Search for the cell housing the specified text and yield its [X, Y] center coordinate. 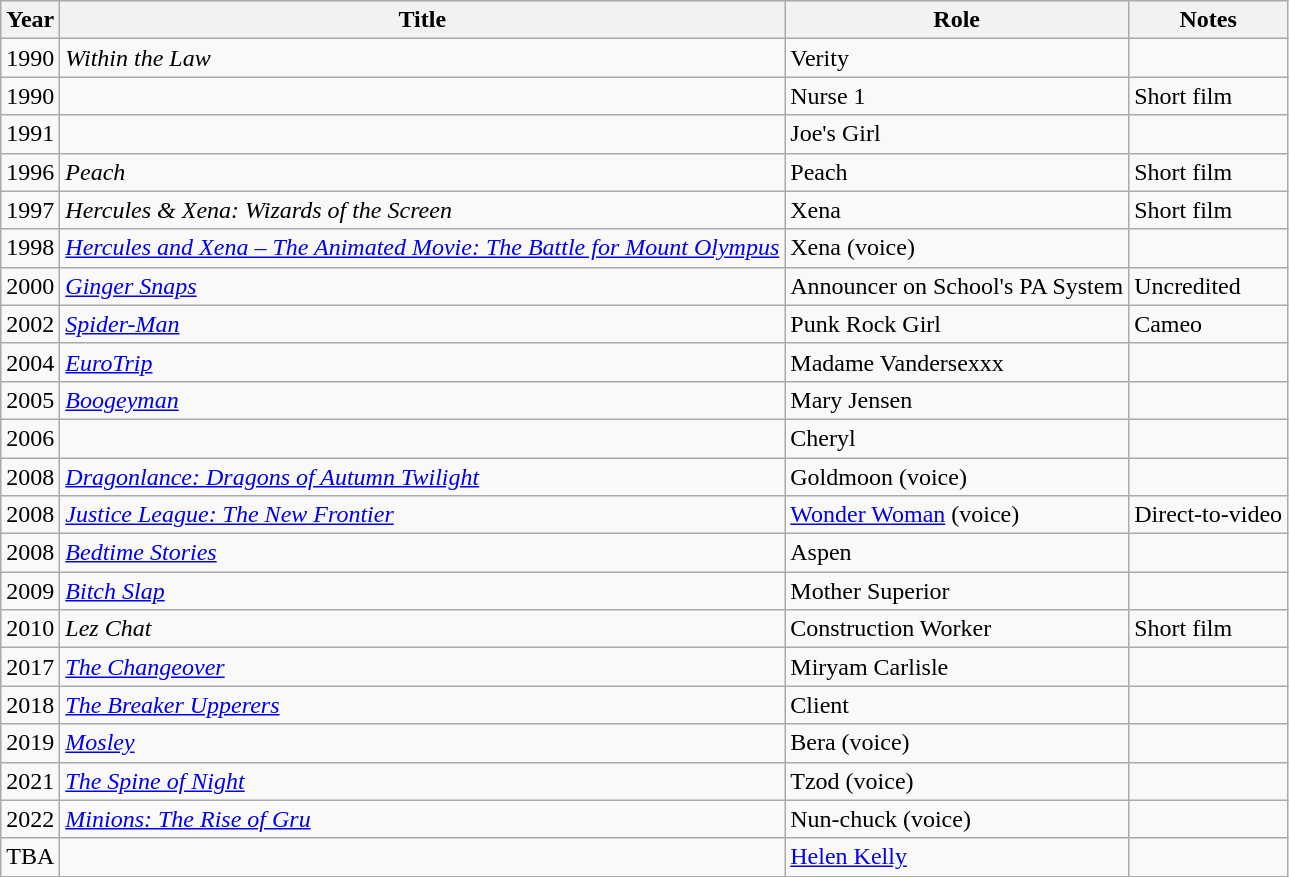
Client [957, 705]
Mosley [422, 743]
Verity [957, 58]
Uncredited [1208, 286]
2006 [30, 438]
Goldmoon (voice) [957, 477]
2021 [30, 781]
Punk Rock Girl [957, 324]
1991 [30, 134]
TBA [30, 857]
Bera (voice) [957, 743]
Dragonlance: Dragons of Autumn Twilight [422, 477]
Notes [1208, 20]
Bedtime Stories [422, 553]
Mary Jensen [957, 400]
Within the Law [422, 58]
Boogeyman [422, 400]
2005 [30, 400]
Construction Worker [957, 629]
2010 [30, 629]
Spider-Man [422, 324]
Nun-chuck (voice) [957, 819]
Madame Vandersexxx [957, 362]
Aspen [957, 553]
2022 [30, 819]
Minions: The Rise of Gru [422, 819]
Cheryl [957, 438]
Mother Superior [957, 591]
Joe's Girl [957, 134]
Hercules and Xena – The Animated Movie: The Battle for Mount Olympus [422, 248]
Role [957, 20]
Xena [957, 210]
Nurse 1 [957, 96]
Hercules & Xena: Wizards of the Screen [422, 210]
The Spine of Night [422, 781]
Justice League: The New Frontier [422, 515]
EuroTrip [422, 362]
Title [422, 20]
Ginger Snaps [422, 286]
Announcer on School's PA System [957, 286]
2009 [30, 591]
Direct-to-video [1208, 515]
2017 [30, 667]
Wonder Woman (voice) [957, 515]
2002 [30, 324]
Year [30, 20]
Helen Kelly [957, 857]
The Breaker Upperers [422, 705]
2004 [30, 362]
The Changeover [422, 667]
Cameo [1208, 324]
Bitch Slap [422, 591]
Lez Chat [422, 629]
2000 [30, 286]
Miryam Carlisle [957, 667]
Xena (voice) [957, 248]
1997 [30, 210]
Tzod (voice) [957, 781]
2018 [30, 705]
1996 [30, 172]
1998 [30, 248]
2019 [30, 743]
